For the text-containing cell, return its midpoint in [X, Y] coordinate format. 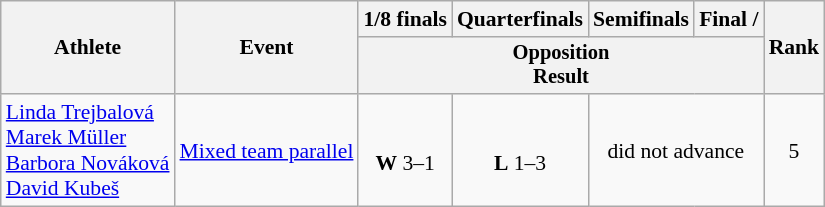
Semifinals [641, 19]
Final / [729, 19]
L 1–3 [520, 150]
Mixed team parallel [267, 150]
Quarterfinals [520, 19]
Event [267, 48]
did not advance [676, 150]
OppositionResult [560, 66]
Linda TrejbalováMarek MüllerBarbora NovákováDavid Kubeš [88, 150]
5 [794, 150]
Athlete [88, 48]
W 3–1 [404, 150]
1/8 finals [404, 19]
Rank [794, 48]
